Identify which cell holds the provided text, then report its [x, y] central coordinate. 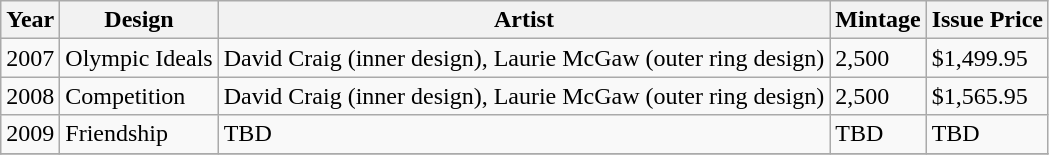
$1,499.95 [987, 58]
Year [30, 20]
2007 [30, 58]
Artist [524, 20]
Competition [139, 96]
Mintage [878, 20]
2008 [30, 96]
Friendship [139, 134]
$1,565.95 [987, 96]
Design [139, 20]
2009 [30, 134]
Olympic Ideals [139, 58]
Issue Price [987, 20]
